Return [X, Y] of the center of cell containing provided text 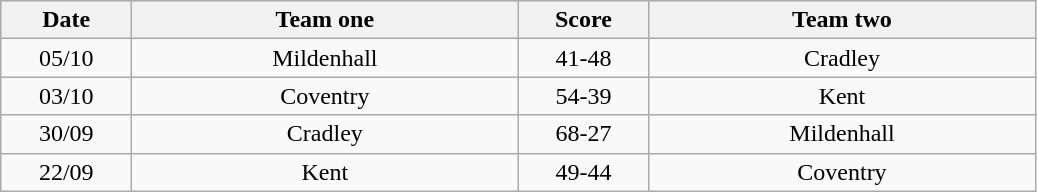
54-39 [584, 96]
Team two [842, 20]
Score [584, 20]
22/09 [66, 172]
30/09 [66, 134]
68-27 [584, 134]
Team one [325, 20]
05/10 [66, 58]
Date [66, 20]
03/10 [66, 96]
49-44 [584, 172]
41-48 [584, 58]
